Capture the cell that displays the provided text and extract its [X, Y] central coordinate. 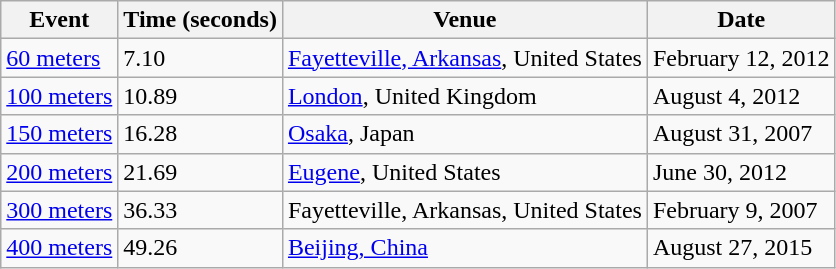
Osaka, Japan [464, 134]
Date [741, 20]
June 30, 2012 [741, 172]
August 27, 2015 [741, 248]
Event [60, 20]
7.10 [200, 58]
60 meters [60, 58]
400 meters [60, 248]
Beijing, China [464, 248]
200 meters [60, 172]
16.28 [200, 134]
21.69 [200, 172]
London, United Kingdom [464, 96]
August 31, 2007 [741, 134]
February 9, 2007 [741, 210]
Time (seconds) [200, 20]
150 meters [60, 134]
10.89 [200, 96]
February 12, 2012 [741, 58]
100 meters [60, 96]
August 4, 2012 [741, 96]
300 meters [60, 210]
Venue [464, 20]
Eugene, United States [464, 172]
36.33 [200, 210]
49.26 [200, 248]
